Determine the [X, Y] coordinate at the center of the cell enclosing the given text.  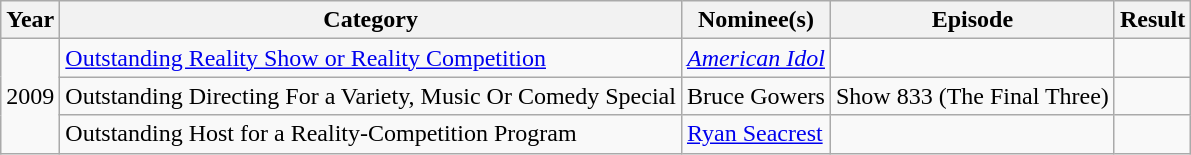
Show 833 (The Final Three) [972, 96]
Outstanding Host for a Reality-Competition Program [371, 134]
Outstanding Directing For a Variety, Music Or Comedy Special [371, 96]
Year [30, 20]
Category [371, 20]
Outstanding Reality Show or Reality Competition [371, 58]
Nominee(s) [756, 20]
Result [1152, 20]
Bruce Gowers [756, 96]
Ryan Seacrest [756, 134]
Episode [972, 20]
2009 [30, 96]
American Idol [756, 58]
